Search for the cell housing the specified text and yield its (X, Y) center coordinate. 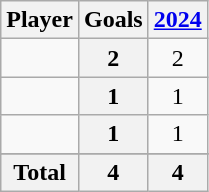
Player (40, 20)
Total (40, 172)
Goals (113, 20)
2024 (178, 20)
